Extract the [X, Y] coordinate from the center of the cell holding the provided text.  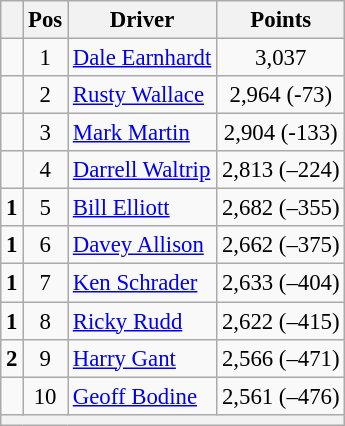
2,633 (–404) [281, 283]
4 [46, 170]
7 [46, 283]
2,682 (–355) [281, 208]
Points [281, 20]
Bill Elliott [142, 208]
Driver [142, 20]
Davey Allison [142, 245]
2,662 (–375) [281, 245]
Rusty Wallace [142, 95]
2,904 (-133) [281, 133]
Geoff Bodine [142, 396]
Mark Martin [142, 133]
3,037 [281, 58]
Dale Earnhardt [142, 58]
2,964 (-73) [281, 95]
Ken Schrader [142, 283]
Darrell Waltrip [142, 170]
9 [46, 358]
2,813 (–224) [281, 170]
Pos [46, 20]
Ricky Rudd [142, 321]
6 [46, 245]
3 [46, 133]
8 [46, 321]
Harry Gant [142, 358]
10 [46, 396]
5 [46, 208]
2,622 (–415) [281, 321]
2,566 (–471) [281, 358]
2,561 (–476) [281, 396]
